Find where the given text appears and provide that cell's center as [X, Y] coordinate. 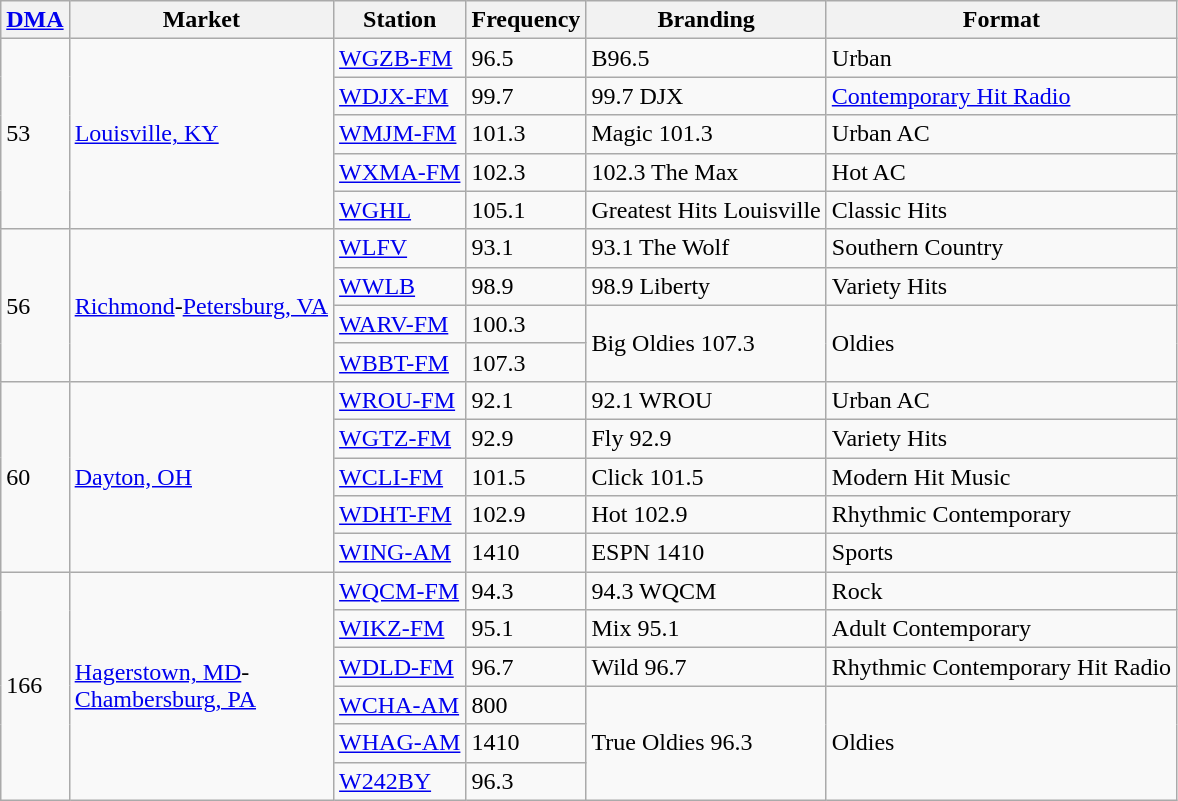
60 [35, 476]
Station [400, 20]
99.7 DJX [706, 96]
Adult Contemporary [1001, 629]
Big Oldies 107.3 [706, 343]
94.3 [526, 591]
WWLB [400, 286]
92.1 WROU [706, 400]
Sports [1001, 553]
WGTZ-FM [400, 438]
WHAG-AM [400, 743]
Click 101.5 [706, 477]
Format [1001, 20]
W242BY [400, 781]
Frequency [526, 20]
93.1 The Wolf [706, 248]
WDJX-FM [400, 96]
WCLI-FM [400, 477]
B96.5 [706, 58]
166 [35, 686]
Market [201, 20]
98.9 [526, 286]
DMA [35, 20]
92.9 [526, 438]
102.9 [526, 515]
96.5 [526, 58]
Classic Hits [1001, 210]
Wild 96.7 [706, 667]
98.9 Liberty [706, 286]
WARV-FM [400, 324]
Urban [1001, 58]
WDHT-FM [400, 515]
Fly 92.9 [706, 438]
96.3 [526, 781]
Rhythmic Contemporary [1001, 515]
Richmond-Petersburg, VA [201, 305]
Southern Country [1001, 248]
99.7 [526, 96]
102.3 The Max [706, 172]
95.1 [526, 629]
True Oldies 96.3 [706, 743]
WCHA-AM [400, 705]
WMJM-FM [400, 134]
101.3 [526, 134]
Contemporary Hit Radio [1001, 96]
800 [526, 705]
WDLD-FM [400, 667]
Louisville, KY [201, 134]
94.3 WQCM [706, 591]
93.1 [526, 248]
100.3 [526, 324]
Dayton, OH [201, 476]
Rhythmic Contemporary Hit Radio [1001, 667]
107.3 [526, 362]
WLFV [400, 248]
Mix 95.1 [706, 629]
101.5 [526, 477]
WIKZ-FM [400, 629]
92.1 [526, 400]
Magic 101.3 [706, 134]
Hot AC [1001, 172]
Greatest Hits Louisville [706, 210]
Modern Hit Music [1001, 477]
96.7 [526, 667]
Hagerstown, MD-Chambersburg, PA [201, 686]
102.3 [526, 172]
ESPN 1410 [706, 553]
Rock [1001, 591]
WING-AM [400, 553]
WXMA-FM [400, 172]
WGZB-FM [400, 58]
WGHL [400, 210]
WBBT-FM [400, 362]
Hot 102.9 [706, 515]
53 [35, 134]
WROU-FM [400, 400]
56 [35, 305]
105.1 [526, 210]
WQCM-FM [400, 591]
Branding [706, 20]
